Output the [X, Y] coordinate of the center of the cell containing the given text.  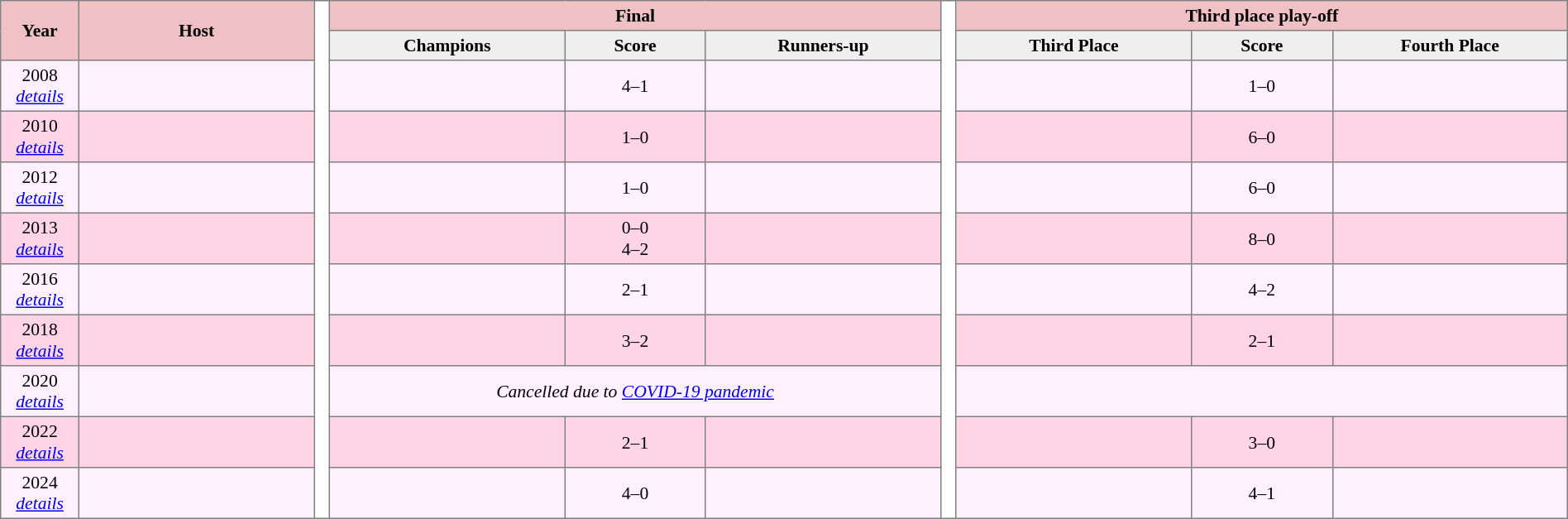
2012 details [40, 188]
4–2 [1262, 290]
Champions [447, 46]
2008 details [40, 86]
2013 details [40, 238]
2020 details [40, 392]
Year [40, 31]
4–0 [635, 493]
Final [635, 16]
2018 details [40, 340]
2010 details [40, 137]
8–0 [1262, 238]
3–0 [1262, 442]
2016 details [40, 290]
Third Place [1073, 46]
Fourth Place [1450, 46]
Cancelled due to COVID-19 pandemic [635, 392]
Third place play-off [1262, 16]
0–0 4–2 [635, 238]
3–2 [635, 340]
Host [196, 31]
2022 details [40, 442]
Runners-up [823, 46]
2024 details [40, 493]
